Locate the cell with the specified text and output its [x, y] center coordinate. 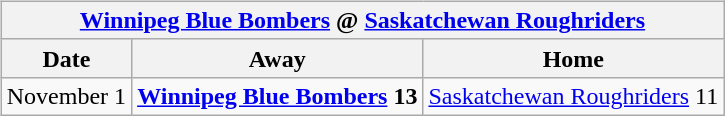
Winnipeg Blue Bombers 13 [278, 96]
Saskatchewan Roughriders 11 [574, 96]
Winnipeg Blue Bombers @ Saskatchewan Roughriders [362, 20]
Date [66, 58]
Away [278, 58]
November 1 [66, 96]
Home [574, 58]
